Locate the cell with the specified text and output its [x, y] center coordinate. 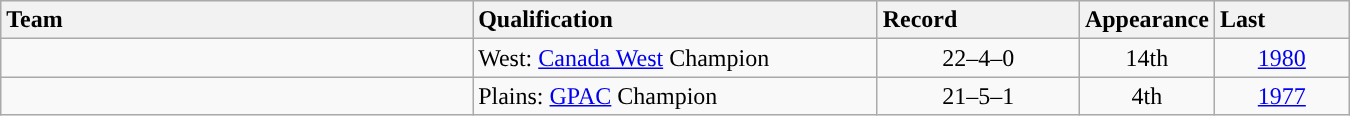
14th [1146, 58]
1980 [1282, 58]
1977 [1282, 96]
Qualification [675, 20]
22–4–0 [978, 58]
Last [1282, 20]
Plains: GPAC Champion [675, 96]
Appearance [1146, 20]
Team [237, 20]
21–5–1 [978, 96]
4th [1146, 96]
West: Canada West Champion [675, 58]
Record [978, 20]
